Provide the (X, Y) coordinate of the cell's center where the given text is located.  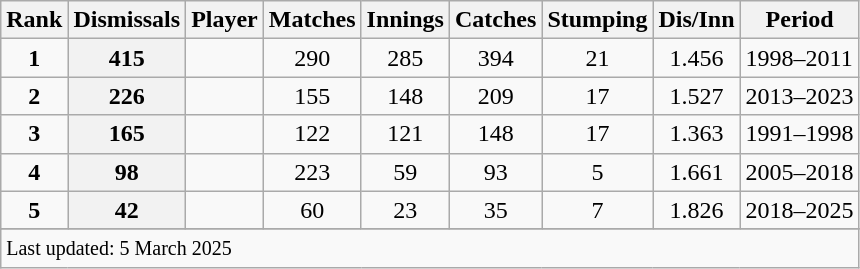
42 (127, 210)
60 (312, 210)
394 (495, 58)
Dis/Inn (696, 20)
59 (405, 172)
7 (598, 210)
3 (34, 134)
226 (127, 96)
Last updated: 5 March 2025 (430, 248)
1991–1998 (800, 134)
2018–2025 (800, 210)
1.661 (696, 172)
93 (495, 172)
1.456 (696, 58)
290 (312, 58)
1.527 (696, 96)
2 (34, 96)
223 (312, 172)
4 (34, 172)
Player (225, 20)
121 (405, 134)
1998–2011 (800, 58)
209 (495, 96)
23 (405, 210)
155 (312, 96)
Matches (312, 20)
Innings (405, 20)
1 (34, 58)
165 (127, 134)
35 (495, 210)
1.363 (696, 134)
98 (127, 172)
Catches (495, 20)
Rank (34, 20)
21 (598, 58)
Period (800, 20)
2005–2018 (800, 172)
Stumping (598, 20)
Dismissals (127, 20)
1.826 (696, 210)
285 (405, 58)
415 (127, 58)
2013–2023 (800, 96)
122 (312, 134)
